Determine the [x, y] coordinate at the center of the cell enclosing the given text.  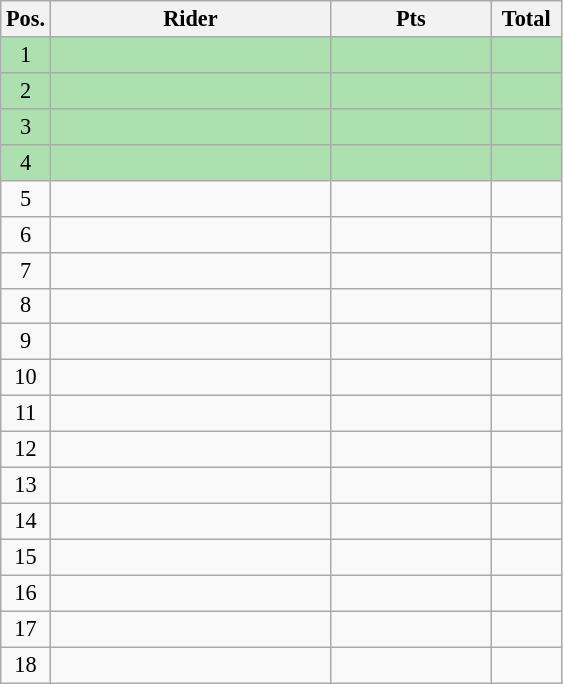
5 [26, 198]
2 [26, 90]
1 [26, 55]
9 [26, 342]
7 [26, 270]
13 [26, 485]
10 [26, 378]
18 [26, 665]
17 [26, 629]
8 [26, 306]
Pts [411, 19]
Pos. [26, 19]
Total [526, 19]
4 [26, 162]
12 [26, 450]
16 [26, 593]
6 [26, 234]
14 [26, 521]
11 [26, 414]
Rider [190, 19]
3 [26, 126]
15 [26, 557]
